For the text-containing cell, return its midpoint in [X, Y] coordinate format. 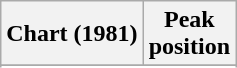
Peak position [189, 34]
Chart (1981) [72, 34]
